Search for the cell housing the specified text and yield its (x, y) center coordinate. 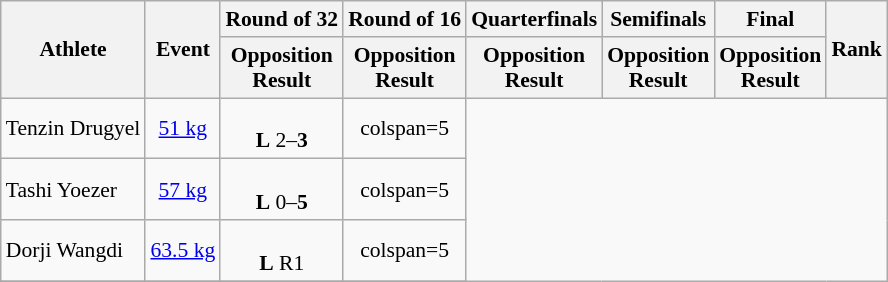
Tenzin Drugyel (74, 128)
Tashi Yoezer (74, 190)
Dorji Wangdi (74, 250)
Event (182, 50)
Round of 16 (404, 19)
Athlete (74, 50)
Round of 32 (282, 19)
Quarterfinals (534, 19)
L 0–5 (282, 190)
57 kg (182, 190)
Rank (856, 50)
L 2–3 (282, 128)
63.5 kg (182, 250)
51 kg (182, 128)
Semifinals (658, 19)
Final (770, 19)
L R1 (282, 250)
